For the text-containing cell, return its midpoint in [x, y] coordinate format. 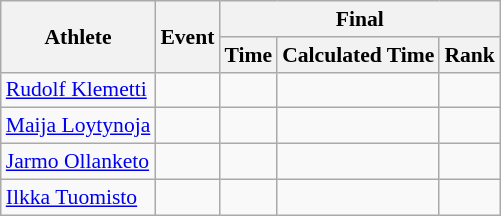
Ilkka Tuomisto [78, 197]
Maija Loytynoja [78, 126]
Calculated Time [358, 55]
Time [248, 55]
Final [359, 19]
Event [187, 36]
Athlete [78, 36]
Rank [470, 55]
Jarmo Ollanketo [78, 162]
Rudolf Klemetti [78, 90]
